Locate the cell with the specified text and output its (x, y) center coordinate. 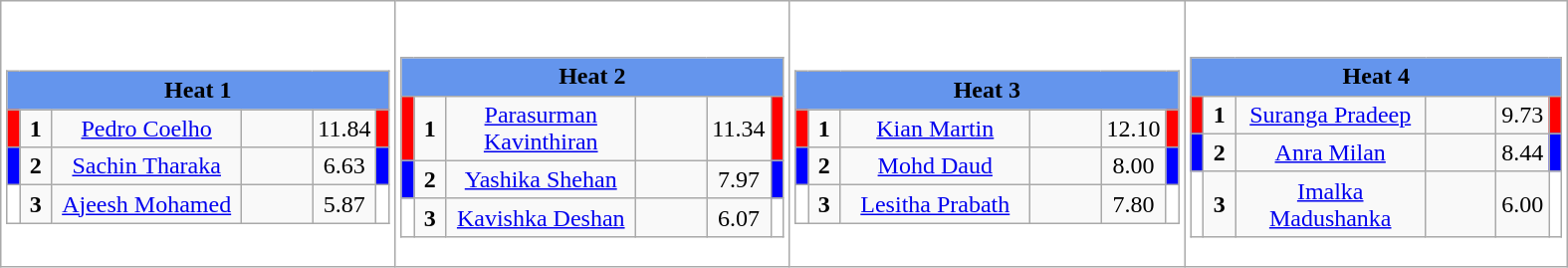
Heat 2 1 Parasurman Kavinthiran 11.34 2 Yashika Shehan 7.97 3 Kavishka Deshan 6.07 (592, 134)
Heat 4 (1376, 77)
9.73 (1523, 115)
Imalka Madushanka (1330, 203)
Mohd Daud (936, 166)
Suranga Pradeep (1330, 115)
Yashika Shehan (542, 179)
7.80 (1133, 204)
11.84 (344, 129)
Kian Martin (936, 129)
12.10 (1133, 129)
Ajeesh Mohamed (147, 204)
5.87 (344, 204)
Heat 1 1 Pedro Coelho 11.84 2 Sachin Tharaka 6.63 3 Ajeesh Mohamed 5.87 (198, 134)
Heat 4 1 Suranga Pradeep 9.73 2 Anra Milan 8.44 3 Imalka Madushanka 6.00 (1376, 134)
Lesitha Prabath (936, 204)
Sachin Tharaka (147, 166)
6.63 (344, 166)
7.97 (739, 179)
8.44 (1523, 152)
Heat 2 (591, 77)
6.07 (739, 217)
Heat 3 1 Kian Martin 12.10 2 Mohd Daud 8.00 3 Lesitha Prabath 7.80 (988, 134)
8.00 (1133, 166)
Pedro Coelho (147, 129)
Kavishka Deshan (542, 217)
6.00 (1523, 203)
Heat 3 (987, 91)
11.34 (739, 128)
Anra Milan (1330, 152)
Heat 1 (197, 91)
Parasurman Kavinthiran (542, 128)
